Scan for the cell matching the given text and deliver its (X, Y) coordinate at center. 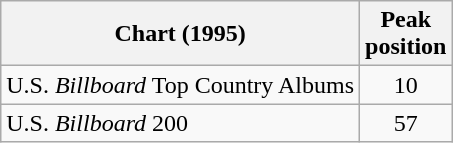
U.S. Billboard 200 (180, 123)
Peakposition (406, 34)
57 (406, 123)
10 (406, 85)
Chart (1995) (180, 34)
U.S. Billboard Top Country Albums (180, 85)
